Identify which cell holds the provided text, then report its [X, Y] central coordinate. 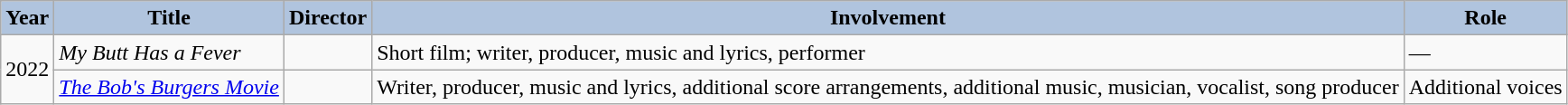
Involvement [889, 18]
Writer, producer, music and lyrics, additional score arrangements, additional music, musician, vocalist, song producer [889, 87]
My Butt Has a Fever [170, 52]
The Bob's Burgers Movie [170, 87]
Title [170, 18]
Director [327, 18]
— [1485, 52]
Additional voices [1485, 87]
2022 [27, 70]
Short film; writer, producer, music and lyrics, performer [889, 52]
Year [27, 18]
Role [1485, 18]
